Search for the cell housing the specified text and yield its [X, Y] center coordinate. 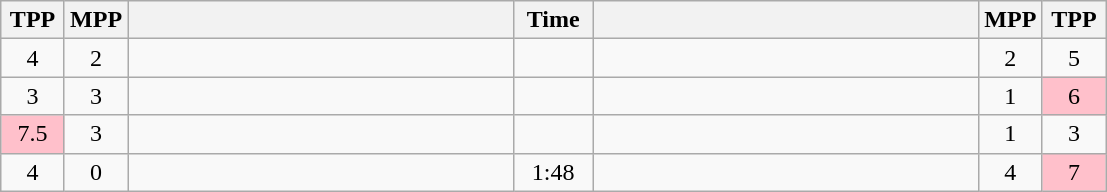
1:48 [554, 172]
5 [1074, 58]
7 [1074, 172]
6 [1074, 96]
7.5 [33, 134]
0 [96, 172]
Time [554, 20]
